Identify which cell holds the provided text, then report its (x, y) central coordinate. 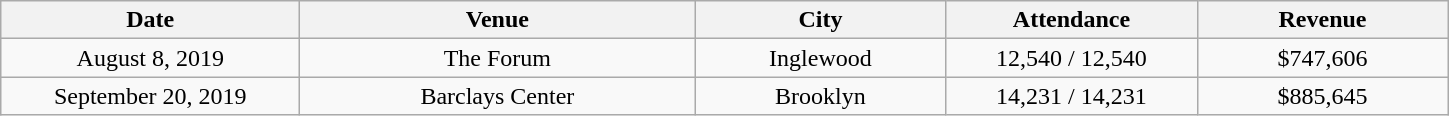
Date (150, 20)
12,540 / 12,540 (1072, 58)
Venue (498, 20)
14,231 / 14,231 (1072, 96)
September 20, 2019 (150, 96)
Brooklyn (820, 96)
City (820, 20)
The Forum (498, 58)
$747,606 (1322, 58)
$885,645 (1322, 96)
Attendance (1072, 20)
August 8, 2019 (150, 58)
Inglewood (820, 58)
Revenue (1322, 20)
Barclays Center (498, 96)
